Return (X, Y) of the center of cell containing provided text 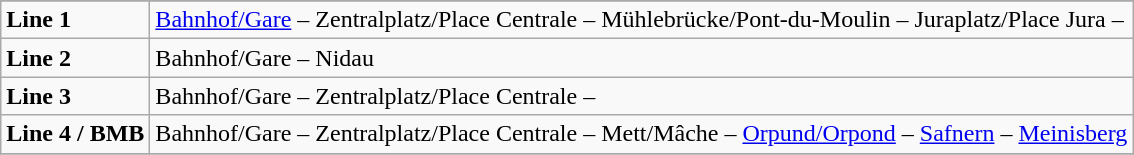
Line 4 / BMB (76, 134)
Line 1 (76, 20)
Bahnhof/Gare – Zentralplatz/Place Centrale – Mett/Mâche – Orpund/Orpond – Safnern – Meinisberg (642, 134)
Line 2 (76, 58)
Bahnhof/Gare – Nidau (642, 58)
Bahnhof/Gare – Zentralplatz/Place Centrale – (642, 96)
Line 3 (76, 96)
Bahnhof/Gare – Zentralplatz/Place Centrale – Mühlebrücke/Pont-du-Moulin – Juraplatz/Place Jura – (642, 20)
